Return the (X, Y) coordinate for the center point of the cell that contains the specified text.  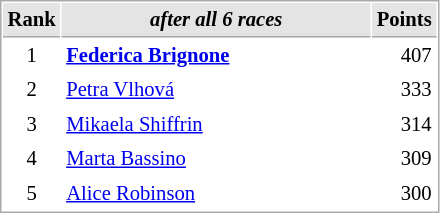
Rank (32, 20)
4 (32, 158)
Petra Vlhová (216, 90)
2 (32, 90)
Marta Bassino (216, 158)
300 (404, 194)
314 (404, 124)
309 (404, 158)
after all 6 races (216, 20)
407 (404, 56)
Federica Brignone (216, 56)
Mikaela Shiffrin (216, 124)
1 (32, 56)
5 (32, 194)
Alice Robinson (216, 194)
Points (404, 20)
3 (32, 124)
333 (404, 90)
